Scan for the cell matching the given text and deliver its [X, Y] coordinate at center. 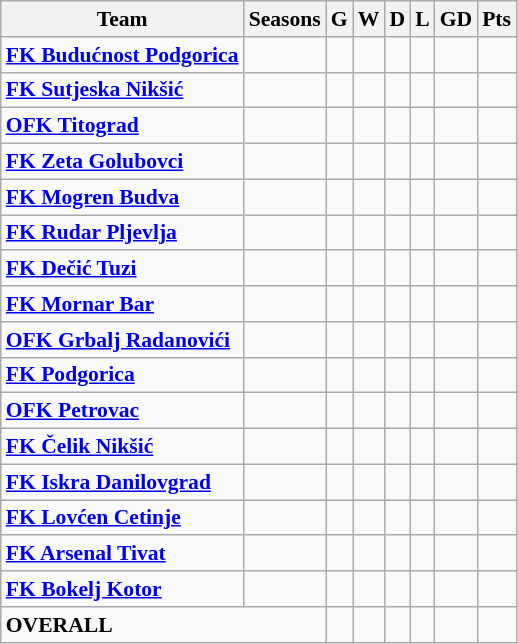
W [369, 19]
Team [122, 19]
GD [456, 19]
FK Lovćen Cetinje [122, 518]
OVERALL [164, 625]
FK Zeta Golubovci [122, 162]
Seasons [285, 19]
FK Podgorica [122, 375]
Pts [496, 19]
FK Iskra Danilovgrad [122, 482]
FK Arsenal Tivat [122, 554]
FK Bokelj Kotor [122, 589]
L [422, 19]
FK Rudar Pljevlja [122, 233]
OFK Grbalj Radanovići [122, 340]
FK Mogren Budva [122, 197]
OFK Petrovac [122, 411]
FK Sutjeska Nikšić [122, 90]
G [340, 19]
FK Dečić Tuzi [122, 269]
FK Čelik Nikšić [122, 447]
FK Mornar Bar [122, 304]
OFK Titograd [122, 126]
FK Budućnost Podgorica [122, 55]
D [397, 19]
